Detect which cell encompasses the target text, then output its (X, Y) center coordinate. 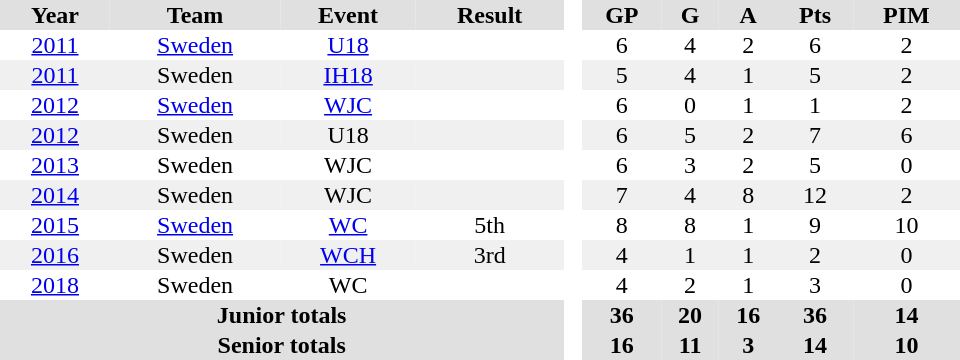
Team (195, 15)
Junior totals (282, 315)
2013 (55, 165)
Year (55, 15)
2015 (55, 225)
11 (690, 345)
A (748, 15)
12 (814, 195)
2014 (55, 195)
PIM (906, 15)
Result (490, 15)
Pts (814, 15)
IH18 (348, 75)
Senior totals (282, 345)
20 (690, 315)
G (690, 15)
WCH (348, 255)
9 (814, 225)
GP (622, 15)
5th (490, 225)
Event (348, 15)
3rd (490, 255)
2016 (55, 255)
2018 (55, 285)
